Scan for the cell matching the given text and deliver its (X, Y) coordinate at center. 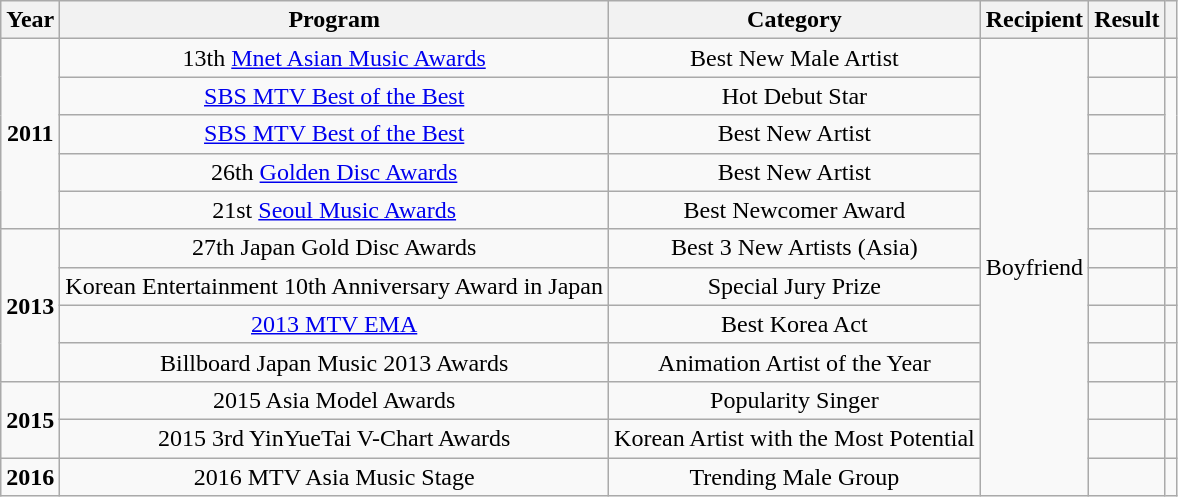
Recipient (1034, 20)
Best Newcomer Award (795, 210)
21st Seoul Music Awards (334, 210)
2016 (30, 477)
Year (30, 20)
Popularity Singer (795, 400)
Billboard Japan Music 2013 Awards (334, 362)
Trending Male Group (795, 477)
Best 3 New Artists (Asia) (795, 248)
26th Golden Disc Awards (334, 172)
2015 3rd YinYueTai V-Chart Awards (334, 438)
2016 MTV Asia Music Stage (334, 477)
Korean Entertainment 10th Anniversary Award in Japan (334, 286)
Hot Debut Star (795, 96)
Korean Artist with the Most Potential (795, 438)
2011 (30, 134)
Program (334, 20)
Best Korea Act (795, 324)
2015 Asia Model Awards (334, 400)
Best New Male Artist (795, 58)
Category (795, 20)
2013 MTV EMA (334, 324)
2015 (30, 419)
Special Jury Prize (795, 286)
27th Japan Gold Disc Awards (334, 248)
2013 (30, 305)
Boyfriend (1034, 268)
13th Mnet Asian Music Awards (334, 58)
Animation Artist of the Year (795, 362)
Result (1127, 20)
